Scan for the cell matching the given text and deliver its (X, Y) coordinate at center. 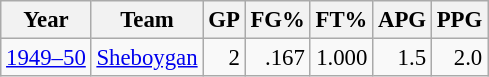
Sheboygan (147, 58)
1.5 (402, 58)
PPG (459, 20)
FT% (342, 20)
Year (46, 20)
2 (224, 58)
GP (224, 20)
APG (402, 20)
Team (147, 20)
1949–50 (46, 58)
.167 (278, 58)
2.0 (459, 58)
1.000 (342, 58)
FG% (278, 20)
